Search for the cell housing the specified text and yield its [X, Y] center coordinate. 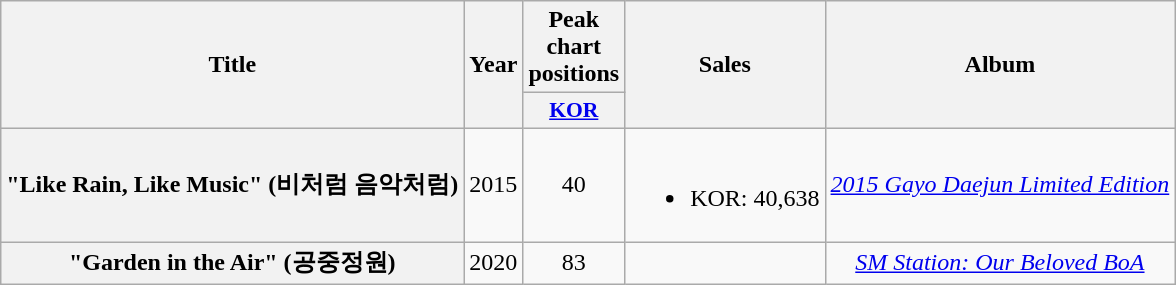
2015 [494, 184]
Sales [725, 65]
"Garden in the Air" (공중정원) [232, 264]
2015 Gayo Daejun Limited Edition [1000, 184]
Year [494, 65]
Title [232, 65]
2020 [494, 264]
"Like Rain, Like Music" (비처럼 음악처럼) [232, 184]
Peak chartpositions [574, 47]
40 [574, 184]
SM Station: Our Beloved BoA [1000, 264]
KOR [574, 111]
Album [1000, 65]
83 [574, 264]
KOR: 40,638 [725, 184]
